For the text-containing cell, return its midpoint in (X, Y) coordinate format. 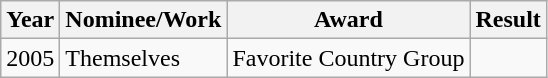
Themselves (144, 58)
Result (508, 20)
Year (30, 20)
Award (348, 20)
Nominee/Work (144, 20)
2005 (30, 58)
Favorite Country Group (348, 58)
